Capture the cell that displays the provided text and extract its (x, y) central coordinate. 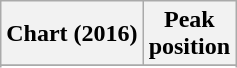
Chart (2016) (72, 34)
Peakposition (189, 34)
